Output the (X, Y) coordinate of the center of the cell containing the given text.  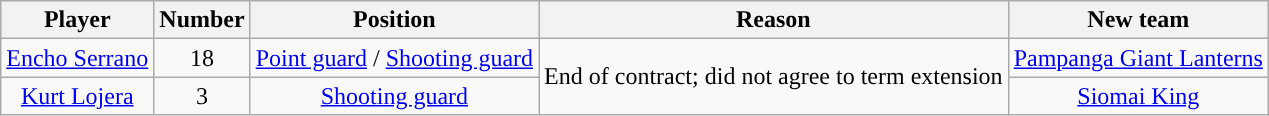
End of contract; did not agree to term extension (774, 77)
Shooting guard (394, 96)
Position (394, 20)
Kurt Lojera (78, 96)
18 (202, 58)
New team (1138, 20)
Point guard / Shooting guard (394, 58)
Pampanga Giant Lanterns (1138, 58)
3 (202, 96)
Number (202, 20)
Siomai King (1138, 96)
Reason (774, 20)
Player (78, 20)
Encho Serrano (78, 58)
